Find where the given text appears and provide that cell's center as (x, y) coordinate. 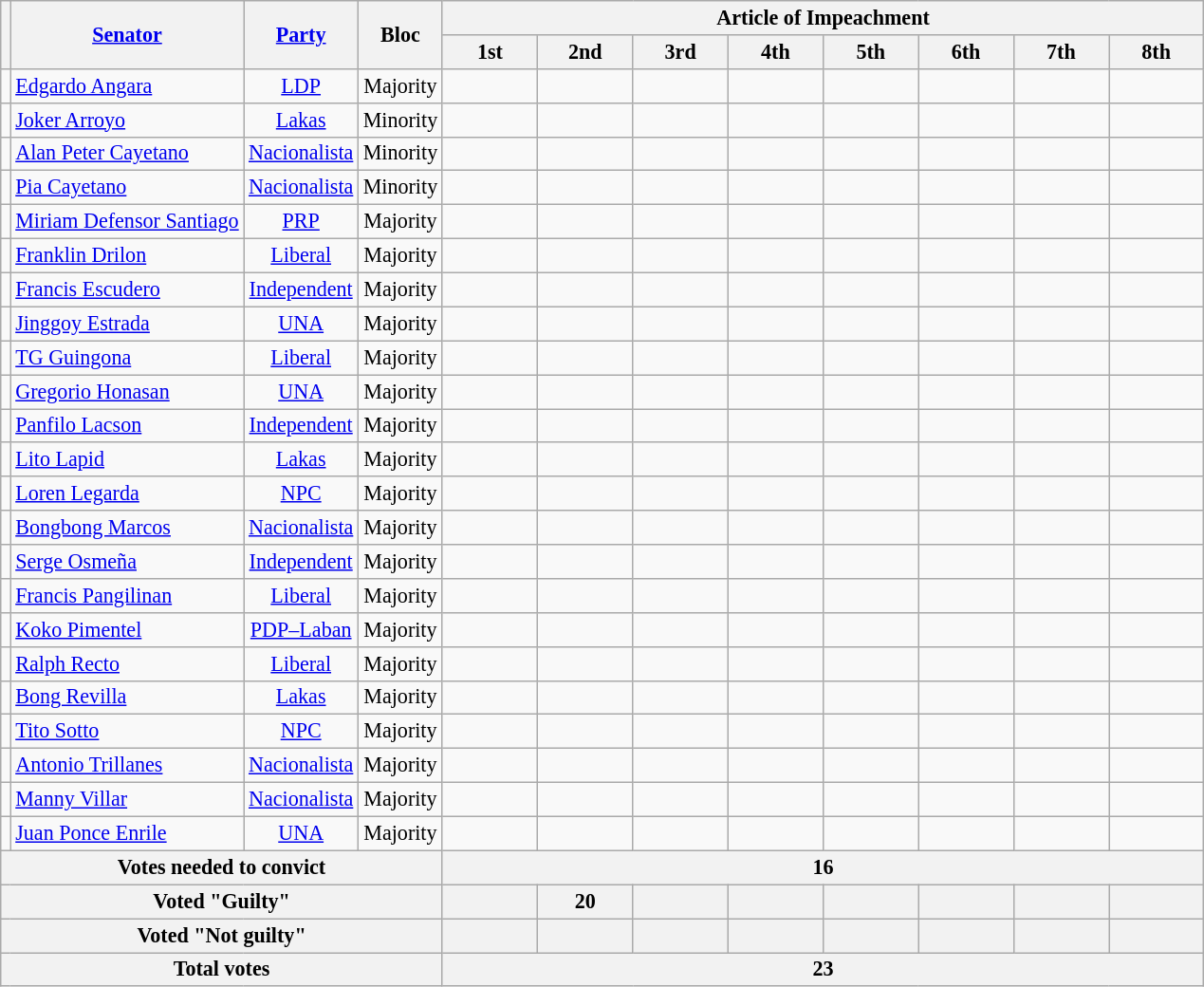
Senator (127, 34)
1st (490, 51)
PDP–Laban (302, 629)
Juan Ponce Enrile (127, 833)
Bongbong Marcos (127, 528)
Manny Villar (127, 799)
4th (775, 51)
Koko Pimentel (127, 629)
Gregorio Honasan (127, 391)
Francis Escudero (127, 289)
Jinggoy Estrada (127, 324)
20 (585, 902)
Party (302, 34)
LDP (302, 85)
Article of Impeachment (823, 17)
8th (1157, 51)
Ralph Recto (127, 663)
Loren Legarda (127, 493)
5th (871, 51)
Voted "Guilty" (222, 902)
2nd (585, 51)
Voted "Not guilty" (222, 935)
Serge Osmeña (127, 561)
Alan Peter Cayetano (127, 154)
Tito Sotto (127, 732)
6th (966, 51)
Bloc (400, 34)
Pia Cayetano (127, 188)
Bong Revilla (127, 698)
TG Guingona (127, 358)
Total votes (222, 969)
Lito Lapid (127, 459)
Panfilo Lacson (127, 425)
Edgardo Angara (127, 85)
Joker Arroyo (127, 120)
Miriam Defensor Santiago (127, 221)
PRP (302, 221)
Francis Pangilinan (127, 595)
3rd (680, 51)
Antonio Trillanes (127, 765)
23 (823, 969)
Votes needed to convict (222, 867)
7th (1061, 51)
Franklin Drilon (127, 255)
16 (823, 867)
